For the text-containing cell, return its midpoint in [X, Y] coordinate format. 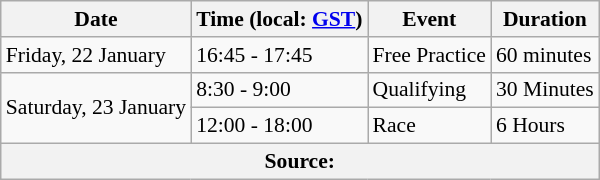
Time (local: GST) [279, 19]
Qualifying [430, 90]
Date [96, 19]
Duration [545, 19]
Race [430, 126]
Free Practice [430, 55]
6 Hours [545, 126]
Event [430, 19]
16:45 - 17:45 [279, 55]
8:30 - 9:00 [279, 90]
30 Minutes [545, 90]
12:00 - 18:00 [279, 126]
Source: [300, 162]
Friday, 22 January [96, 55]
60 minutes [545, 55]
Saturday, 23 January [96, 108]
